Scan for the cell matching the given text and deliver its [X, Y] coordinate at center. 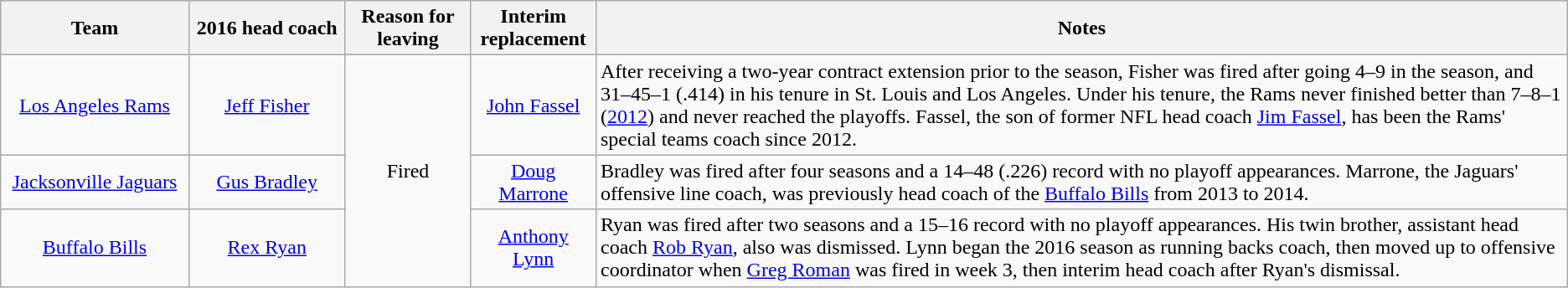
Team [95, 28]
Rex Ryan [266, 248]
Gus Bradley [266, 183]
Los Angeles Rams [95, 105]
Jacksonville Jaguars [95, 183]
Anthony Lynn [534, 248]
Jeff Fisher [266, 105]
Notes [1081, 28]
Reason for leaving [408, 28]
2016 head coach [266, 28]
Buffalo Bills [95, 248]
John Fassel [534, 105]
Doug Marrone [534, 183]
Interim replacement [534, 28]
Fired [408, 171]
